From the cell containing the given text, extract its center point as (x, y) coordinate. 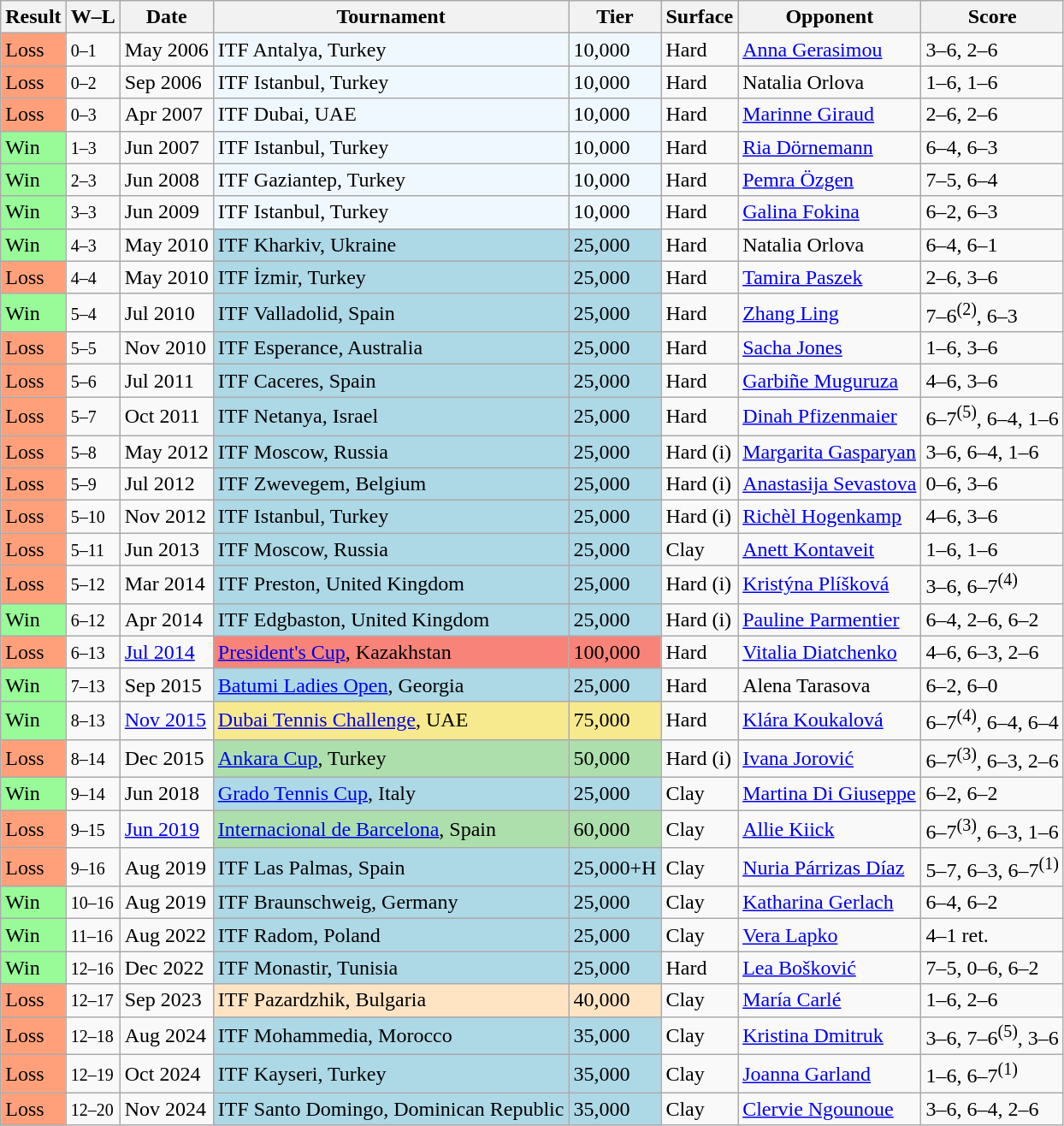
Dinah Pfizenmaier (830, 416)
9–15 (92, 830)
ITF Las Palmas, Spain (391, 868)
7–5, 0–6, 6–2 (992, 968)
Sep 2015 (166, 684)
0–1 (92, 50)
May 2006 (166, 50)
Anastasija Sevastova (830, 484)
1–6, 3–6 (992, 348)
ITF Mohammedia, Morocco (391, 1035)
Klára Koukalová (830, 720)
ITF Caceres, Spain (391, 381)
Nov 2012 (166, 517)
5–12 (92, 585)
0–6, 3–6 (992, 484)
Dec 2015 (166, 758)
ITF Antalya, Turkey (391, 50)
7–13 (92, 684)
Nuria Párrizas Díaz (830, 868)
1–3 (92, 147)
Allie Kiick (830, 830)
6–4, 2–6, 6–2 (992, 619)
Result (33, 17)
3–6, 6–7(4) (992, 585)
Jun 2008 (166, 180)
ITF Zwevegem, Belgium (391, 484)
Richèl Hogenkamp (830, 517)
Sep 2023 (166, 1000)
W–L (92, 17)
Kristina Dmitruk (830, 1035)
ITF Gaziantep, Turkey (391, 180)
75,000 (615, 720)
9–16 (92, 868)
50,000 (615, 758)
6–7(3), 6–3, 1–6 (992, 830)
4–3 (92, 245)
Ankara Cup, Turkey (391, 758)
6–7(5), 6–4, 1–6 (992, 416)
Vitalia Diatchenko (830, 652)
6–7(3), 6–3, 2–6 (992, 758)
Oct 2011 (166, 416)
Alena Tarasova (830, 684)
60,000 (615, 830)
5–9 (92, 484)
7–6(2), 6–3 (992, 313)
Jun 2013 (166, 549)
Ria Dörnemann (830, 147)
6–4, 6–1 (992, 245)
Batumi Ladies Open, Georgia (391, 684)
Martina Di Giuseppe (830, 794)
0–2 (92, 82)
5–11 (92, 549)
Apr 2014 (166, 619)
Nov 2010 (166, 348)
3–6, 6–4, 1–6 (992, 452)
Aug 2022 (166, 935)
9–14 (92, 794)
ITF Dubai, UAE (391, 115)
Nov 2015 (166, 720)
2–3 (92, 180)
5–7 (92, 416)
6–2, 6–2 (992, 794)
ITF Santo Domingo, Dominican Republic (391, 1109)
Clervie Ngounoue (830, 1109)
President's Cup, Kazakhstan (391, 652)
6–13 (92, 652)
12–17 (92, 1000)
2–6, 2–6 (992, 115)
Jun 2007 (166, 147)
6–2, 6–0 (992, 684)
6–2, 6–3 (992, 212)
12–20 (92, 1109)
Anett Kontaveit (830, 549)
Opponent (830, 17)
Sep 2006 (166, 82)
Sacha Jones (830, 348)
Joanna Garland (830, 1075)
Jun 2009 (166, 212)
12–16 (92, 968)
4–4 (92, 277)
ITF Monastir, Tunisia (391, 968)
Dec 2022 (166, 968)
5–7, 6–3, 6–7(1) (992, 868)
Jul 2010 (166, 313)
Pemra Özgen (830, 180)
Nov 2024 (166, 1109)
Jul 2012 (166, 484)
3–3 (92, 212)
Jun 2018 (166, 794)
ITF Netanya, Israel (391, 416)
Katharina Gerlach (830, 903)
Pauline Parmentier (830, 619)
María Carlé (830, 1000)
Lea Bošković (830, 968)
5–4 (92, 313)
5–10 (92, 517)
8–14 (92, 758)
Dubai Tennis Challenge, UAE (391, 720)
ITF Valladolid, Spain (391, 313)
Tamira Paszek (830, 277)
10–16 (92, 903)
7–5, 6–4 (992, 180)
Margarita Gasparyan (830, 452)
5–8 (92, 452)
5–6 (92, 381)
Internacional de Barcelona, Spain (391, 830)
Tournament (391, 17)
Score (992, 17)
40,000 (615, 1000)
3–6, 7–6(5), 3–6 (992, 1035)
Marinne Giraud (830, 115)
ITF Radom, Poland (391, 935)
6–4, 6–2 (992, 903)
Zhang Ling (830, 313)
ITF Edgbaston, United Kingdom (391, 619)
25,000+H (615, 868)
6–7(4), 6–4, 6–4 (992, 720)
Ivana Jorović (830, 758)
3–6, 2–6 (992, 50)
6–4, 6–3 (992, 147)
Mar 2014 (166, 585)
8–13 (92, 720)
ITF Kayseri, Turkey (391, 1075)
Jul 2011 (166, 381)
ITF Preston, United Kingdom (391, 585)
100,000 (615, 652)
4–1 ret. (992, 935)
ITF İzmir, Turkey (391, 277)
Tier (615, 17)
Garbiñe Muguruza (830, 381)
Aug 2024 (166, 1035)
ITF Esperance, Australia (391, 348)
Grado Tennis Cup, Italy (391, 794)
Galina Fokina (830, 212)
May 2012 (166, 452)
11–16 (92, 935)
Jul 2014 (166, 652)
Vera Lapko (830, 935)
2–6, 3–6 (992, 277)
12–18 (92, 1035)
Anna Gerasimou (830, 50)
12–19 (92, 1075)
Jun 2019 (166, 830)
3–6, 6–4, 2–6 (992, 1109)
ITF Pazardzhik, Bulgaria (391, 1000)
1–6, 2–6 (992, 1000)
0–3 (92, 115)
ITF Braunschweig, Germany (391, 903)
6–12 (92, 619)
4–6, 6–3, 2–6 (992, 652)
Oct 2024 (166, 1075)
Apr 2007 (166, 115)
Kristýna Plíšková (830, 585)
Surface (700, 17)
ITF Kharkiv, Ukraine (391, 245)
5–5 (92, 348)
Date (166, 17)
1–6, 6–7(1) (992, 1075)
